Capture the cell that displays the provided text and extract its [X, Y] central coordinate. 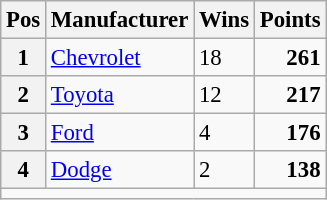
3 [24, 133]
Points [290, 20]
Dodge [120, 170]
1 [24, 58]
261 [290, 58]
Ford [120, 133]
12 [224, 95]
Pos [24, 20]
Chevrolet [120, 58]
Toyota [120, 95]
176 [290, 133]
217 [290, 95]
Wins [224, 20]
18 [224, 58]
138 [290, 170]
Manufacturer [120, 20]
